Find where the given text appears and provide that cell's center as [X, Y] coordinate. 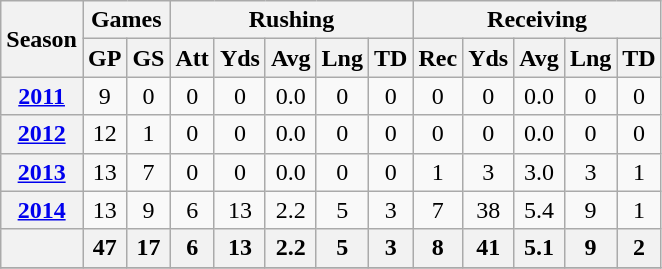
2013 [42, 172]
2 [639, 248]
Rushing [292, 20]
12 [104, 134]
GS [148, 58]
GP [104, 58]
3.0 [540, 172]
5.4 [540, 210]
38 [488, 210]
47 [104, 248]
5.1 [540, 248]
17 [148, 248]
2011 [42, 96]
2012 [42, 134]
Receiving [537, 20]
41 [488, 248]
2014 [42, 210]
Att [192, 58]
Rec [438, 58]
Season [42, 39]
8 [438, 248]
Games [126, 20]
